Provide the [X, Y] coordinate of the cell's center where the given text is located.  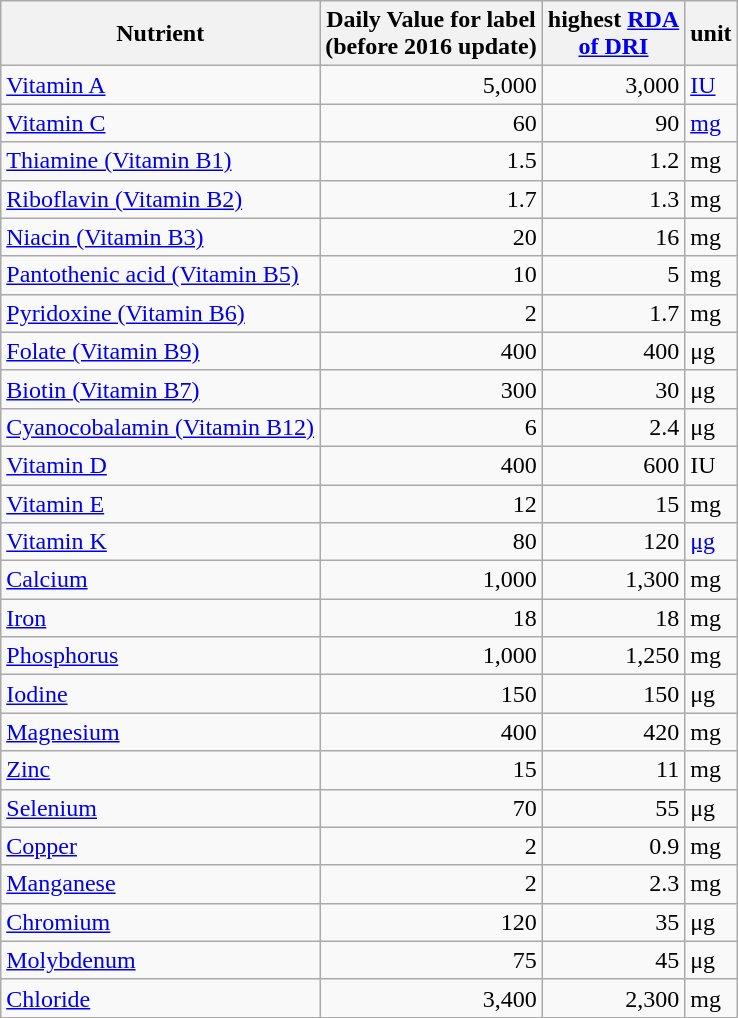
2.4 [613, 427]
Calcium [160, 580]
45 [613, 960]
Magnesium [160, 732]
Niacin (Vitamin B3) [160, 237]
Vitamin C [160, 123]
10 [432, 275]
12 [432, 503]
1.3 [613, 199]
Zinc [160, 770]
2.3 [613, 884]
Vitamin K [160, 542]
Phosphorus [160, 656]
5 [613, 275]
Daily Value for label (before 2016 update) [432, 34]
420 [613, 732]
5,000 [432, 85]
Nutrient [160, 34]
80 [432, 542]
16 [613, 237]
Manganese [160, 884]
Vitamin E [160, 503]
3,000 [613, 85]
1.2 [613, 161]
Selenium [160, 808]
600 [613, 465]
35 [613, 922]
Molybdenum [160, 960]
Iodine [160, 694]
Riboflavin (Vitamin B2) [160, 199]
75 [432, 960]
Cyanocobalamin (Vitamin B12) [160, 427]
90 [613, 123]
300 [432, 389]
3,400 [432, 998]
Biotin (Vitamin B7) [160, 389]
Thiamine (Vitamin B1) [160, 161]
1,250 [613, 656]
30 [613, 389]
Vitamin A [160, 85]
1,300 [613, 580]
20 [432, 237]
60 [432, 123]
1.5 [432, 161]
Chloride [160, 998]
Pyridoxine (Vitamin B6) [160, 313]
70 [432, 808]
Pantothenic acid (Vitamin B5) [160, 275]
6 [432, 427]
Copper [160, 846]
Folate (Vitamin B9) [160, 351]
Iron [160, 618]
Vitamin D [160, 465]
11 [613, 770]
unit [711, 34]
2,300 [613, 998]
Chromium [160, 922]
55 [613, 808]
0.9 [613, 846]
highest RDA of DRI [613, 34]
